Return the [x, y] coordinate for the center point of the cell that contains the specified text.  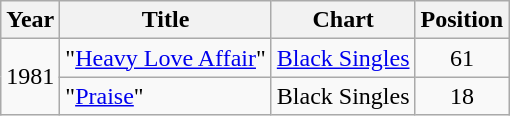
1981 [30, 77]
Chart [343, 20]
18 [462, 96]
Position [462, 20]
"Heavy Love Affair" [166, 58]
61 [462, 58]
Title [166, 20]
Year [30, 20]
"Praise" [166, 96]
